Determine the [X, Y] coordinate at the center of the cell enclosing the given text.  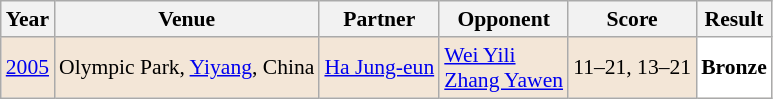
Bronze [734, 68]
Year [28, 19]
Score [632, 19]
Opponent [504, 19]
Venue [186, 19]
11–21, 13–21 [632, 68]
Olympic Park, Yiyang, China [186, 68]
2005 [28, 68]
Partner [379, 19]
Result [734, 19]
Ha Jung-eun [379, 68]
Wei Yili Zhang Yawen [504, 68]
